For the text-containing cell, return its midpoint in [x, y] coordinate format. 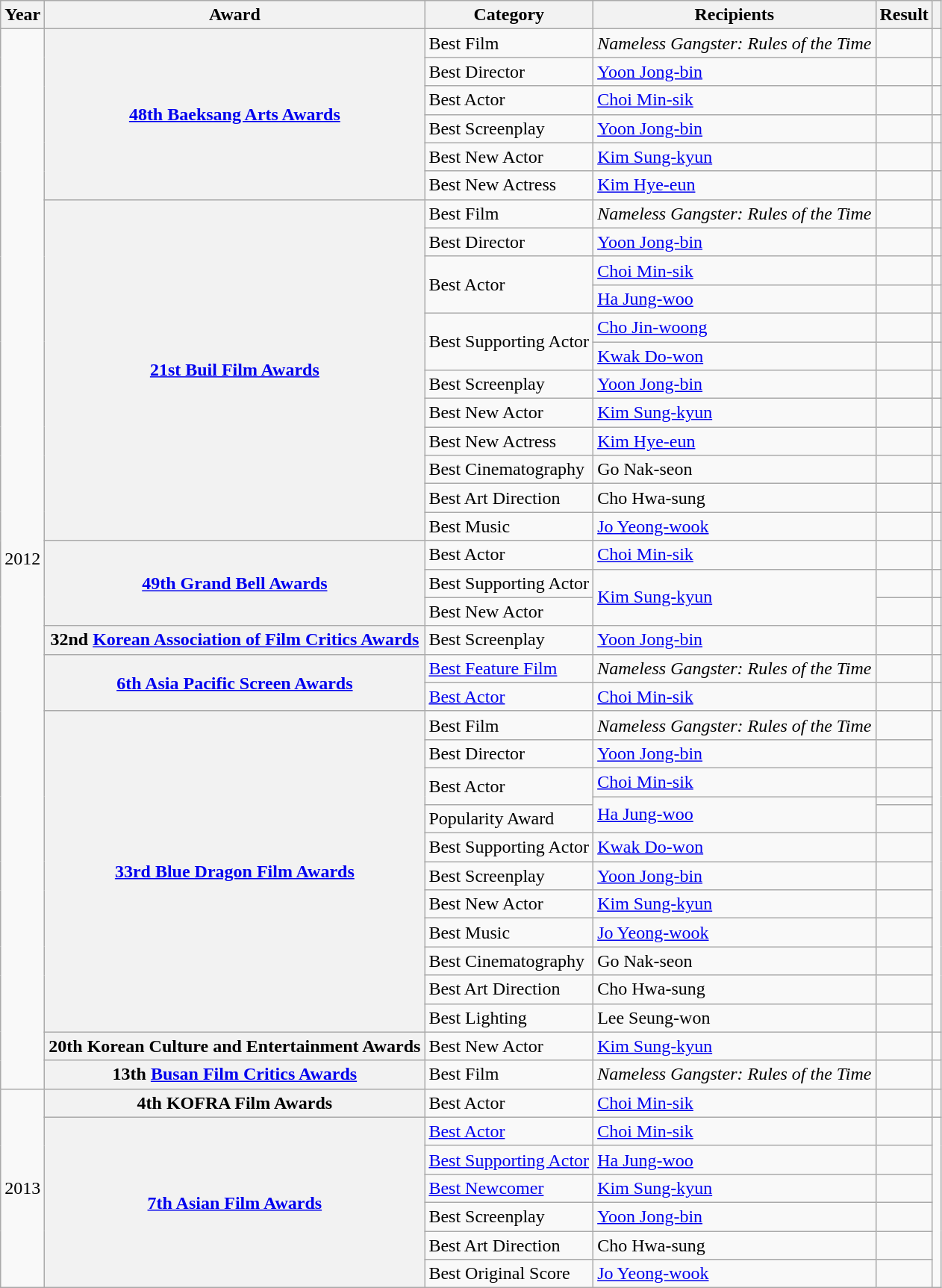
Best Newcomer [509, 1188]
21st Buil Film Awards [234, 370]
13th Busan Film Critics Awards [234, 1074]
49th Grand Bell Awards [234, 583]
33rd Blue Dragon Film Awards [234, 871]
Lee Seung-won [734, 1018]
Result [904, 15]
7th Asian Film Awards [234, 1202]
Best Feature Film [509, 668]
Year [22, 15]
32nd Korean Association of Film Critics Awards [234, 640]
Best Original Score [509, 1274]
4th KOFRA Film Awards [234, 1103]
48th Baeksang Arts Awards [234, 114]
Recipients [734, 15]
Best Lighting [509, 1018]
Category [509, 15]
Popularity Award [509, 819]
20th Korean Culture and Entertainment Awards [234, 1046]
2012 [22, 559]
Award [234, 15]
6th Asia Pacific Screen Awards [234, 682]
2013 [22, 1188]
Cho Jin-woong [734, 327]
